Pinpoint the cell where the given text exists, returning its (x, y) midpoint coordinate. 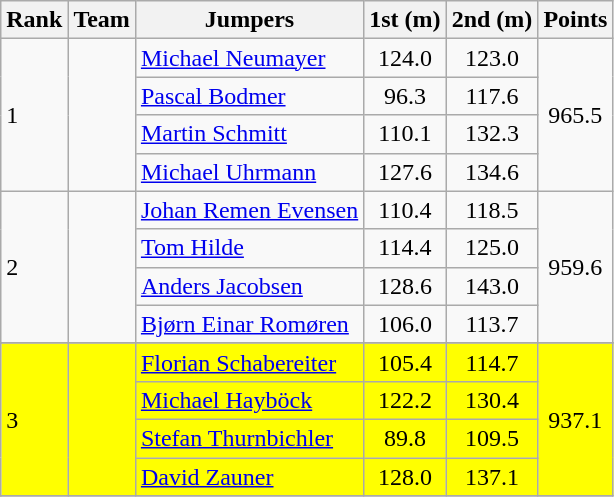
Jumpers (249, 20)
Michael Neumayer (249, 58)
118.5 (492, 210)
Pascal Bodmer (249, 96)
134.6 (492, 172)
2 (34, 267)
110.4 (405, 210)
113.7 (492, 324)
124.0 (405, 58)
2nd (m) (492, 20)
117.6 (492, 96)
Bjørn Einar Romøren (249, 324)
114.4 (405, 248)
106.0 (405, 324)
Points (576, 20)
105.4 (405, 362)
3 (34, 419)
Anders Jacobsen (249, 286)
Team (102, 20)
96.3 (405, 96)
1 (34, 115)
Rank (34, 20)
Florian Schabereiter (249, 362)
128.6 (405, 286)
89.8 (405, 438)
Stefan Thurnbichler (249, 438)
David Zauner (249, 477)
109.5 (492, 438)
123.0 (492, 58)
Johan Remen Evensen (249, 210)
127.6 (405, 172)
Michael Uhrmann (249, 172)
130.4 (492, 400)
965.5 (576, 115)
Martin Schmitt (249, 134)
125.0 (492, 248)
959.6 (576, 267)
143.0 (492, 286)
937.1 (576, 419)
Michael Hayböck (249, 400)
122.2 (405, 400)
132.3 (492, 134)
114.7 (492, 362)
1st (m) (405, 20)
Tom Hilde (249, 248)
137.1 (492, 477)
128.0 (405, 477)
110.1 (405, 134)
